Provide the [X, Y] coordinate of the cell's center where the given text is located.  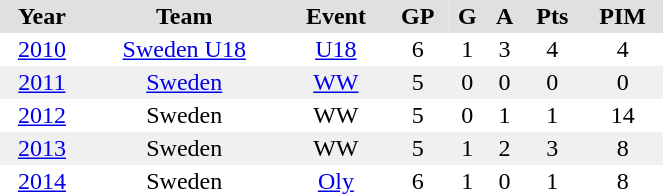
2012 [42, 116]
G [467, 16]
2013 [42, 148]
6 [418, 50]
Sweden U18 [184, 50]
GP [418, 16]
Team [184, 16]
Pts [552, 16]
2011 [42, 82]
2010 [42, 50]
U18 [336, 50]
4 [552, 50]
A [504, 16]
Event [336, 16]
Year [42, 16]
2 [504, 148]
